Return the (X, Y) coordinate for the center point of the cell that contains the specified text.  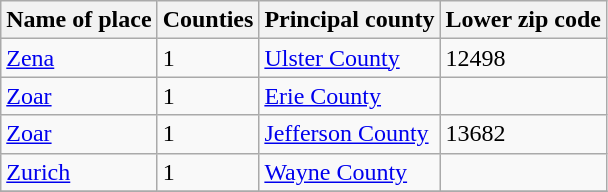
12498 (524, 58)
Zena (79, 58)
Erie County (350, 96)
Lower zip code (524, 20)
Name of place (79, 20)
Jefferson County (350, 134)
13682 (524, 134)
Principal county (350, 20)
Wayne County (350, 172)
Counties (208, 20)
Ulster County (350, 58)
Zurich (79, 172)
